Provide the [X, Y] coordinate of the cell's center where the given text is located.  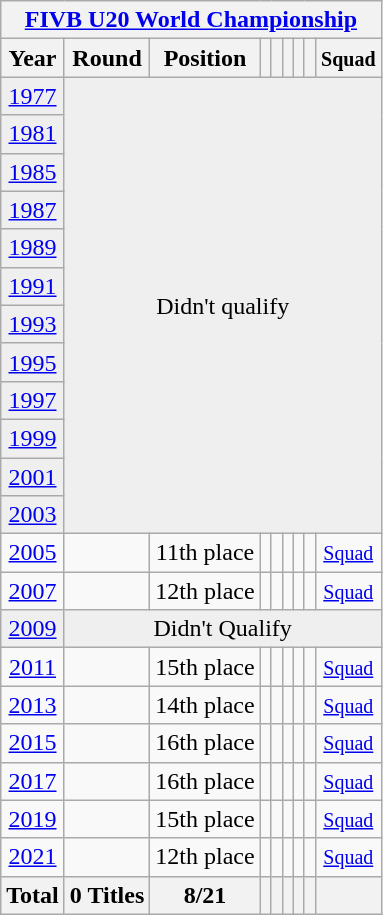
2005 [33, 553]
0 Titles [107, 895]
2009 [33, 629]
2017 [33, 781]
1997 [33, 400]
1995 [33, 362]
Total [33, 895]
1985 [33, 172]
2013 [33, 705]
1999 [33, 438]
1993 [33, 324]
FIVB U20 World Championship [191, 20]
Year [33, 58]
Didn't Qualify [222, 629]
11th place [205, 553]
2019 [33, 819]
1981 [33, 134]
1989 [33, 248]
Round [107, 58]
2007 [33, 591]
2001 [33, 477]
2011 [33, 667]
1987 [33, 210]
Didn't qualify [222, 306]
8/21 [205, 895]
14th place [205, 705]
1991 [33, 286]
2003 [33, 515]
2021 [33, 857]
1977 [33, 96]
Position [205, 58]
2015 [33, 743]
